Output the (x, y) coordinate of the center of the cell containing the given text.  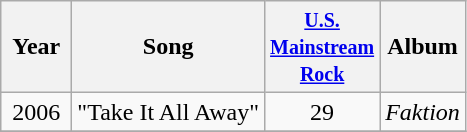
"Take It All Away" (168, 112)
29 (322, 112)
U.S. Mainstream Rock (322, 47)
Year (36, 47)
Song (168, 47)
2006 (36, 112)
Album (423, 47)
Faktion (423, 112)
